Provide the (x, y) coordinate of the cell's center where the given text is located.  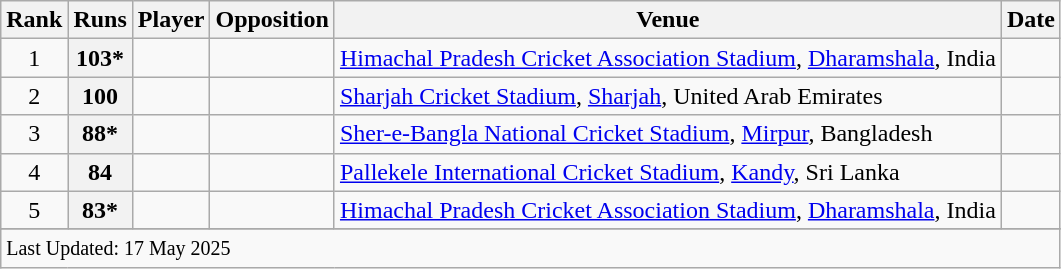
Pallekele International Cricket Stadium, Kandy, Sri Lanka (668, 172)
4 (34, 172)
5 (34, 210)
88* (100, 134)
83* (100, 210)
2 (34, 96)
Opposition (272, 20)
Sher-e-Bangla National Cricket Stadium, Mirpur, Bangladesh (668, 134)
Venue (668, 20)
Runs (100, 20)
Sharjah Cricket Stadium, Sharjah, United Arab Emirates (668, 96)
100 (100, 96)
1 (34, 58)
84 (100, 172)
Date (1030, 20)
Rank (34, 20)
Last Updated: 17 May 2025 (531, 248)
Player (171, 20)
3 (34, 134)
103* (100, 58)
